Output the [X, Y] coordinate of the center of the cell containing the given text.  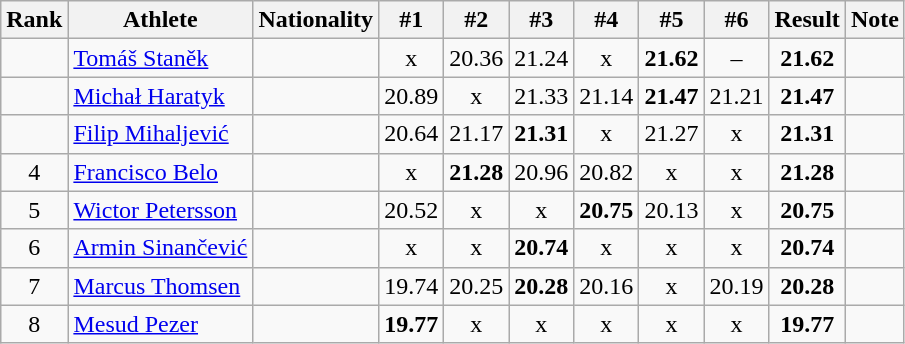
Wictor Petersson [160, 210]
20.89 [412, 96]
21.27 [672, 134]
Result [807, 20]
21.33 [542, 96]
6 [34, 248]
20.19 [736, 286]
#1 [412, 20]
#5 [672, 20]
Athlete [160, 20]
19.74 [412, 286]
Filip Mihaljević [160, 134]
#6 [736, 20]
21.21 [736, 96]
8 [34, 324]
20.96 [542, 172]
20.52 [412, 210]
20.36 [476, 58]
Marcus Thomsen [160, 286]
7 [34, 286]
4 [34, 172]
21.17 [476, 134]
Tomáš Staněk [160, 58]
#4 [606, 20]
20.13 [672, 210]
– [736, 58]
20.16 [606, 286]
Note [874, 20]
#2 [476, 20]
Francisco Belo [160, 172]
20.25 [476, 286]
Rank [34, 20]
#3 [542, 20]
21.14 [606, 96]
Michał Haratyk [160, 96]
Mesud Pezer [160, 324]
Nationality [316, 20]
Armin Sinančević [160, 248]
21.24 [542, 58]
20.64 [412, 134]
5 [34, 210]
20.82 [606, 172]
